Extract the (X, Y) coordinate from the center of the cell holding the provided text.  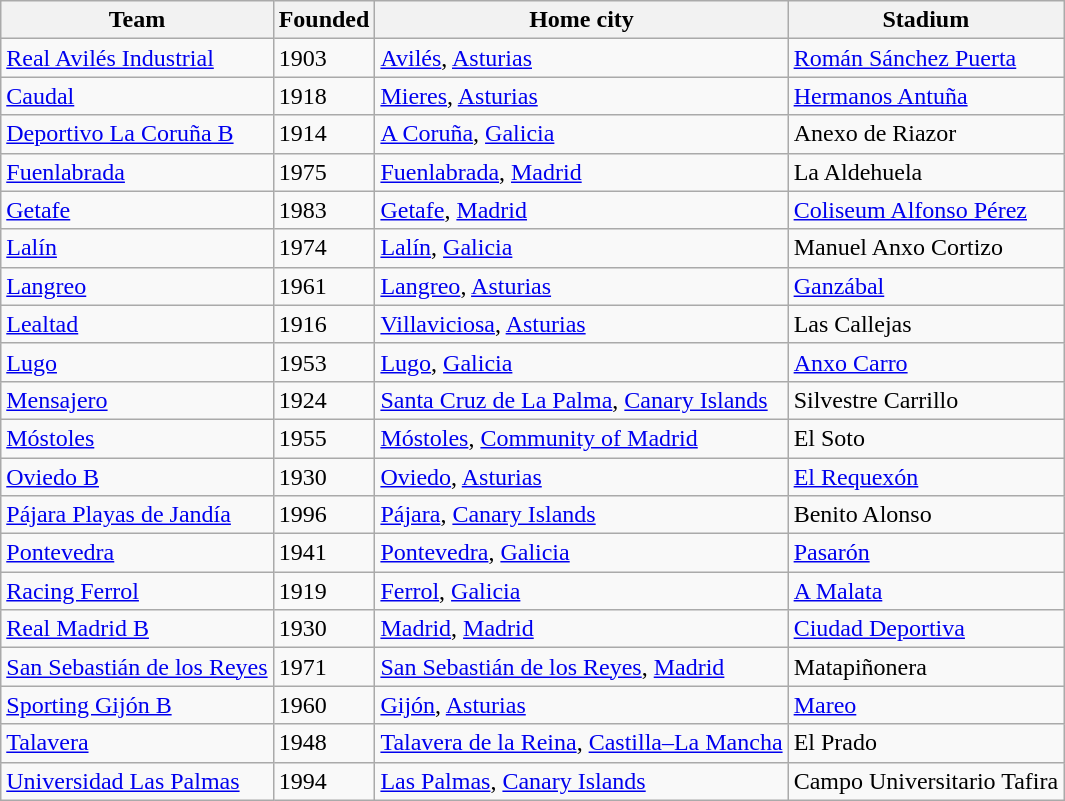
Mensajero (137, 400)
Coliseum Alfonso Pérez (926, 210)
Pasarón (926, 553)
Villaviciosa, Asturias (582, 324)
Real Avilés Industrial (137, 58)
La Aldehuela (926, 172)
1971 (324, 667)
Home city (582, 20)
1974 (324, 248)
Ganzábal (926, 286)
Lugo (137, 362)
Team (137, 20)
1994 (324, 781)
1953 (324, 362)
Founded (324, 20)
1941 (324, 553)
Campo Universitario Tafira (926, 781)
El Prado (926, 743)
1948 (324, 743)
A Malata (926, 591)
Pontevedra (137, 553)
Silvestre Carrillo (926, 400)
Ferrol, Galicia (582, 591)
Anxo Carro (926, 362)
1955 (324, 438)
Matapiñonera (926, 667)
Deportivo La Coruña B (137, 134)
1975 (324, 172)
Móstoles, Community of Madrid (582, 438)
1960 (324, 705)
Pájara, Canary Islands (582, 515)
Anexo de Riazor (926, 134)
A Coruña, Galicia (582, 134)
Getafe, Madrid (582, 210)
Fuenlabrada, Madrid (582, 172)
Madrid, Madrid (582, 629)
El Requexón (926, 477)
Lugo, Galicia (582, 362)
Román Sánchez Puerta (926, 58)
1918 (324, 96)
Ciudad Deportiva (926, 629)
Talavera de la Reina, Castilla–La Mancha (582, 743)
1914 (324, 134)
Caudal (137, 96)
Langreo (137, 286)
Universidad Las Palmas (137, 781)
1996 (324, 515)
Real Madrid B (137, 629)
Lalín (137, 248)
Lalín, Galicia (582, 248)
Pájara Playas de Jandía (137, 515)
San Sebastián de los Reyes (137, 667)
Hermanos Antuña (926, 96)
Pontevedra, Galicia (582, 553)
Gijón, Asturias (582, 705)
1903 (324, 58)
Lealtad (137, 324)
Móstoles (137, 438)
Racing Ferrol (137, 591)
1983 (324, 210)
1961 (324, 286)
El Soto (926, 438)
Las Callejas (926, 324)
Oviedo B (137, 477)
Stadium (926, 20)
Sporting Gijón B (137, 705)
Mareo (926, 705)
Getafe (137, 210)
Avilés, Asturias (582, 58)
Manuel Anxo Cortizo (926, 248)
Fuenlabrada (137, 172)
1916 (324, 324)
Mieres, Asturias (582, 96)
San Sebastián de los Reyes, Madrid (582, 667)
Talavera (137, 743)
1919 (324, 591)
Santa Cruz de La Palma, Canary Islands (582, 400)
Langreo, Asturias (582, 286)
Las Palmas, Canary Islands (582, 781)
1924 (324, 400)
Oviedo, Asturias (582, 477)
Benito Alonso (926, 515)
